Return the [x, y] coordinate for the center point of the cell that contains the specified text.  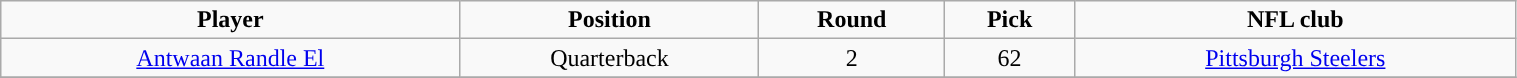
Player [230, 20]
Round [852, 20]
Position [610, 20]
Quarterback [610, 58]
62 [1010, 58]
Pittsburgh Steelers [1296, 58]
Pick [1010, 20]
NFL club [1296, 20]
Antwaan Randle El [230, 58]
2 [852, 58]
